Scan for the cell matching the given text and deliver its (X, Y) coordinate at center. 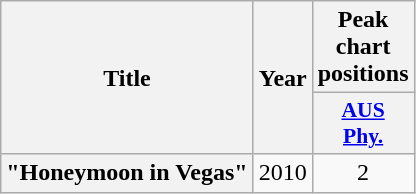
"Honeymoon in Vegas" (127, 173)
Year (282, 78)
AUSPhy. (363, 124)
Peak chart positions (363, 47)
2 (363, 173)
2010 (282, 173)
Title (127, 78)
